Return [x, y] of the center of cell containing provided text 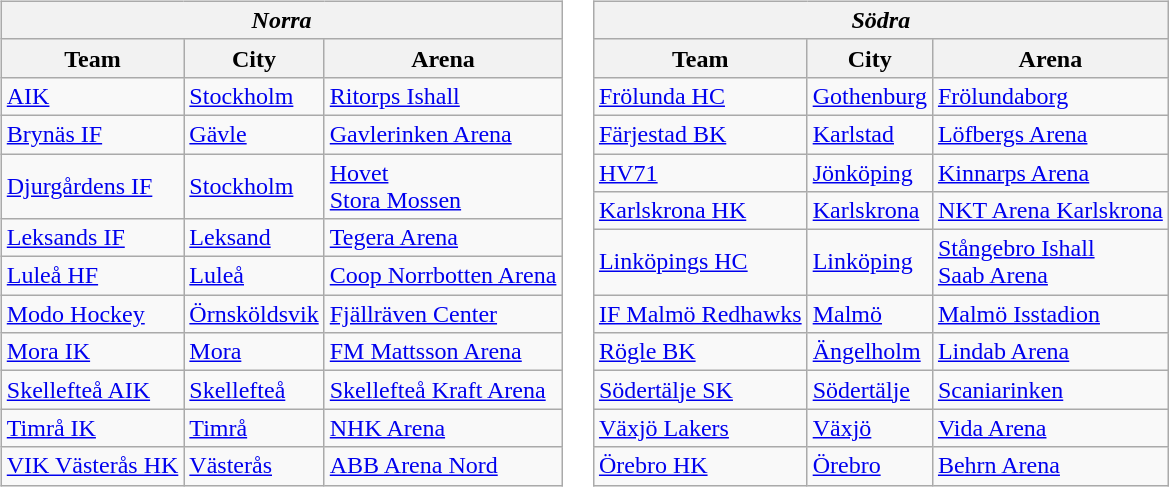
Djurgårdens IF [92, 186]
Mora [254, 352]
Karlskrona [870, 211]
Mora IK [92, 352]
Behrn Arena [1050, 466]
Karlskrona HK [700, 211]
Södra [880, 20]
Vida Arena [1050, 428]
Fjällräven Center [443, 314]
Växjö Lakers [700, 428]
Karlstad [870, 134]
Ängelholm [870, 352]
Jönköping [870, 173]
AIK [92, 96]
Gavlerinken Arena [443, 134]
Timrå IK [92, 428]
VIK Västerås HK [92, 466]
FM Mattsson Arena [443, 352]
Frölundaborg [1050, 96]
Linköpings HC [700, 262]
Lindab Arena [1050, 352]
Leksand [254, 238]
Malmö [870, 314]
Växjö [870, 428]
Kinnarps Arena [1050, 173]
Skellefteå Kraft Arena [443, 390]
Gävle [254, 134]
Örnsköldsvik [254, 314]
Gothenburg [870, 96]
NHK Arena [443, 428]
Coop Norrbotten Arena [443, 276]
Södertälje [870, 390]
ABB Arena Nord [443, 466]
Luleå HF [92, 276]
Norra [282, 20]
Örebro [870, 466]
Linköping [870, 262]
Örebro HK [700, 466]
Västerås [254, 466]
Stångebro Ishall Saab Arena [1050, 262]
NKT Arena Karlskrona [1050, 211]
Leksands IF [92, 238]
Ritorps Ishall [443, 96]
Scaniarinken [1050, 390]
Skellefteå [254, 390]
Frölunda HC [700, 96]
IF Malmö Redhawks [700, 314]
Timrå [254, 428]
Färjestad BK [700, 134]
Löfbergs Arena [1050, 134]
Hovet Stora Mossen [443, 186]
Rögle BK [700, 352]
Tegera Arena [443, 238]
Modo Hockey [92, 314]
Brynäs IF [92, 134]
Malmö Isstadion [1050, 314]
Skellefteå AIK [92, 390]
Södertälje SK [700, 390]
Luleå [254, 276]
HV71 [700, 173]
